For the text-containing cell, return its midpoint in (x, y) coordinate format. 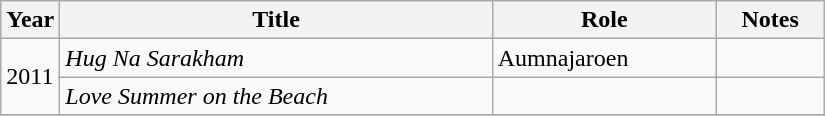
Love Summer on the Beach (276, 96)
Year (30, 20)
Aumnajaroen (604, 58)
Hug Na Sarakham (276, 58)
Notes (770, 20)
Title (276, 20)
2011 (30, 77)
Role (604, 20)
